Capture the cell that displays the provided text and extract its [X, Y] central coordinate. 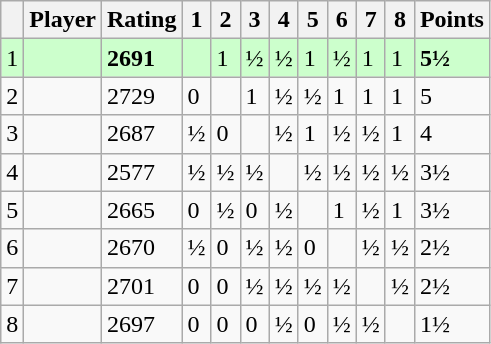
1½ [452, 324]
2691 [142, 58]
2665 [142, 210]
2577 [142, 172]
2697 [142, 324]
Rating [142, 20]
5½ [452, 58]
Points [452, 20]
2701 [142, 286]
Player [63, 20]
2670 [142, 248]
2687 [142, 134]
2729 [142, 96]
